Capture the cell that displays the provided text and extract its (x, y) central coordinate. 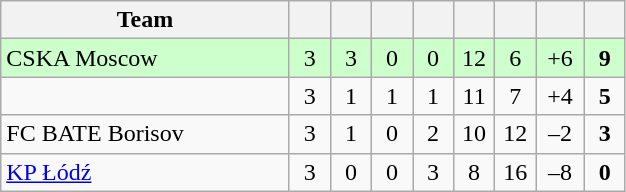
Team (146, 20)
FC BATE Borisov (146, 134)
9 (604, 58)
11 (474, 96)
5 (604, 96)
–8 (560, 172)
CSKA Moscow (146, 58)
10 (474, 134)
7 (516, 96)
16 (516, 172)
2 (432, 134)
+6 (560, 58)
8 (474, 172)
–2 (560, 134)
KP Łódź (146, 172)
6 (516, 58)
+4 (560, 96)
